Provide the [x, y] coordinate of the cell's center where the given text is located.  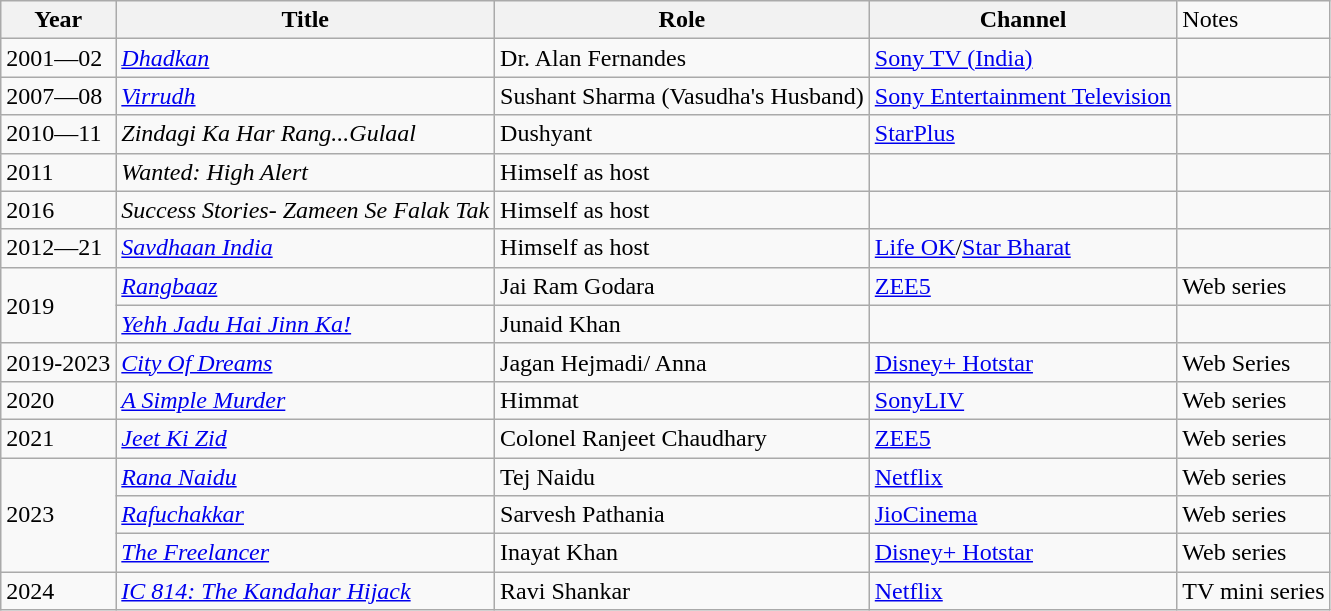
Life OK/Star Bharat [1023, 248]
Notes [1254, 20]
Rana Naidu [306, 477]
Zindagi Ka Har Rang...Gulaal [306, 134]
2007—08 [58, 96]
Sarvesh Pathania [682, 515]
Rangbaaz [306, 286]
Sony Entertainment Television [1023, 96]
2023 [58, 515]
Jagan Hejmadi/ Anna [682, 362]
Success Stories- Zameen Se Falak Tak [306, 210]
Role [682, 20]
JioCinema [1023, 515]
IC 814: The Kandahar Hijack [306, 591]
Dhadkan [306, 58]
Sushant Sharma (Vasudha's Husband) [682, 96]
Year [58, 20]
Channel [1023, 20]
Web Series [1254, 362]
Title [306, 20]
2010—11 [58, 134]
City Of Dreams [306, 362]
SonyLIV [1023, 400]
Dr. Alan Fernandes [682, 58]
2011 [58, 172]
Wanted: High Alert [306, 172]
TV mini series [1254, 591]
Tej Naidu [682, 477]
Colonel Ranjeet Chaudhary [682, 438]
Inayat Khan [682, 553]
2020 [58, 400]
2021 [58, 438]
Jai Ram Godara [682, 286]
Junaid Khan [682, 324]
A Simple Murder [306, 400]
Sony TV (India) [1023, 58]
2019 [58, 305]
StarPlus [1023, 134]
2001—02 [58, 58]
2019-2023 [58, 362]
Dushyant [682, 134]
Virrudh [306, 96]
Rafuchakkar [306, 515]
Himmat [682, 400]
2024 [58, 591]
2016 [58, 210]
2012—21 [58, 248]
Jeet Ki Zid [306, 438]
The Freelancer [306, 553]
Ravi Shankar [682, 591]
Savdhaan India [306, 248]
Yehh Jadu Hai Jinn Ka! [306, 324]
